Find where the given text appears and provide that cell's center as (X, Y) coordinate. 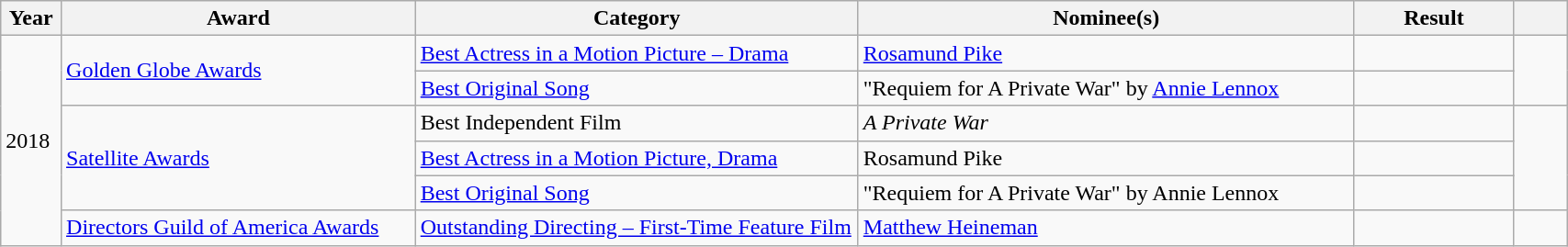
Outstanding Directing – First-Time Feature Film (637, 228)
Matthew Heineman (1106, 228)
Best Actress in a Motion Picture, Drama (637, 158)
Best Independent Film (637, 123)
Directors Guild of America Awards (239, 228)
Category (637, 18)
A Private War (1106, 123)
Satellite Awards (239, 158)
Nominee(s) (1106, 18)
Golden Globe Awards (239, 71)
Award (239, 18)
2018 (31, 140)
Result (1434, 18)
Best Actress in a Motion Picture – Drama (637, 53)
Year (31, 18)
